Identify which cell holds the provided text, then report its [x, y] central coordinate. 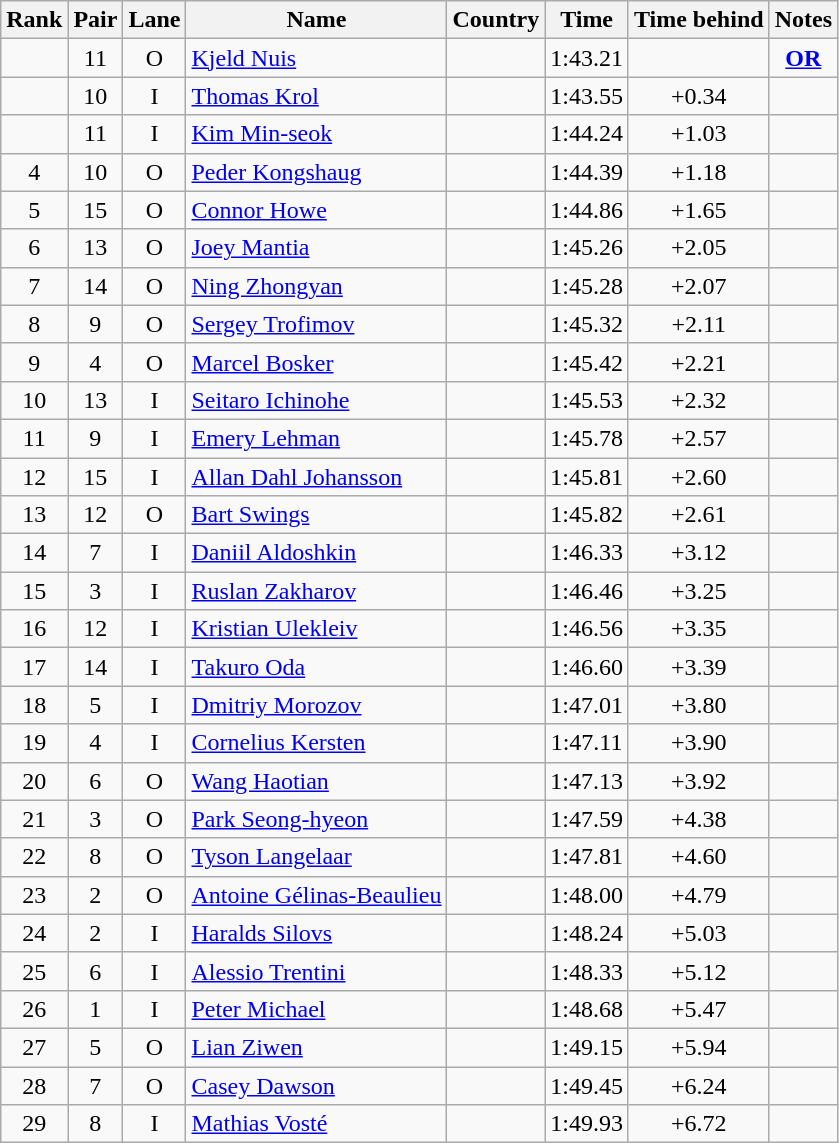
Haralds Silovs [316, 933]
Rank [34, 20]
1:45.42 [587, 362]
29 [34, 1124]
Emery Lehman [316, 438]
18 [34, 705]
Casey Dawson [316, 1085]
1 [96, 1009]
1:43.21 [587, 58]
27 [34, 1047]
1:45.32 [587, 324]
+3.90 [698, 743]
Alessio Trentini [316, 971]
Thomas Krol [316, 96]
Seitaro Ichinohe [316, 400]
Park Seong-hyeon [316, 819]
Kim Min-seok [316, 134]
1:48.33 [587, 971]
Kristian Ulekleiv [316, 629]
Connor Howe [316, 210]
17 [34, 667]
19 [34, 743]
1:47.11 [587, 743]
OR [803, 58]
1:47.59 [587, 819]
+2.32 [698, 400]
+2.60 [698, 477]
1:45.78 [587, 438]
Wang Haotian [316, 781]
26 [34, 1009]
+5.12 [698, 971]
Sergey Trofimov [316, 324]
+2.11 [698, 324]
+4.79 [698, 895]
+4.60 [698, 857]
Ruslan Zakharov [316, 591]
Joey Mantia [316, 248]
Notes [803, 20]
Takuro Oda [316, 667]
1:47.13 [587, 781]
+3.12 [698, 553]
1:49.45 [587, 1085]
Marcel Bosker [316, 362]
1:46.60 [587, 667]
+0.34 [698, 96]
Time [587, 20]
1:45.26 [587, 248]
1:45.82 [587, 515]
1:46.46 [587, 591]
+2.61 [698, 515]
Country [496, 20]
1:47.81 [587, 857]
+4.38 [698, 819]
+2.07 [698, 286]
+3.35 [698, 629]
1:43.55 [587, 96]
Ning Zhongyan [316, 286]
1:49.93 [587, 1124]
+2.57 [698, 438]
+5.03 [698, 933]
1:48.24 [587, 933]
Antoine Gélinas-Beaulieu [316, 895]
+1.03 [698, 134]
+2.21 [698, 362]
1:47.01 [587, 705]
1:48.68 [587, 1009]
Peder Kongshaug [316, 172]
+6.24 [698, 1085]
Daniil Aldoshkin [316, 553]
Lian Ziwen [316, 1047]
+1.65 [698, 210]
1:44.24 [587, 134]
+3.25 [698, 591]
16 [34, 629]
1:48.00 [587, 895]
Kjeld Nuis [316, 58]
20 [34, 781]
Tyson Langelaar [316, 857]
1:44.39 [587, 172]
Name [316, 20]
Pair [96, 20]
+3.39 [698, 667]
+5.47 [698, 1009]
22 [34, 857]
Allan Dahl Johansson [316, 477]
21 [34, 819]
+2.05 [698, 248]
+3.80 [698, 705]
+5.94 [698, 1047]
1:49.15 [587, 1047]
Dmitriy Morozov [316, 705]
Lane [154, 20]
1:45.81 [587, 477]
1:44.86 [587, 210]
1:45.53 [587, 400]
+6.72 [698, 1124]
Mathias Vosté [316, 1124]
+3.92 [698, 781]
Cornelius Kersten [316, 743]
25 [34, 971]
+1.18 [698, 172]
1:46.56 [587, 629]
24 [34, 933]
1:45.28 [587, 286]
28 [34, 1085]
Peter Michael [316, 1009]
1:46.33 [587, 553]
23 [34, 895]
Time behind [698, 20]
Bart Swings [316, 515]
